Search for the cell housing the specified text and yield its (x, y) center coordinate. 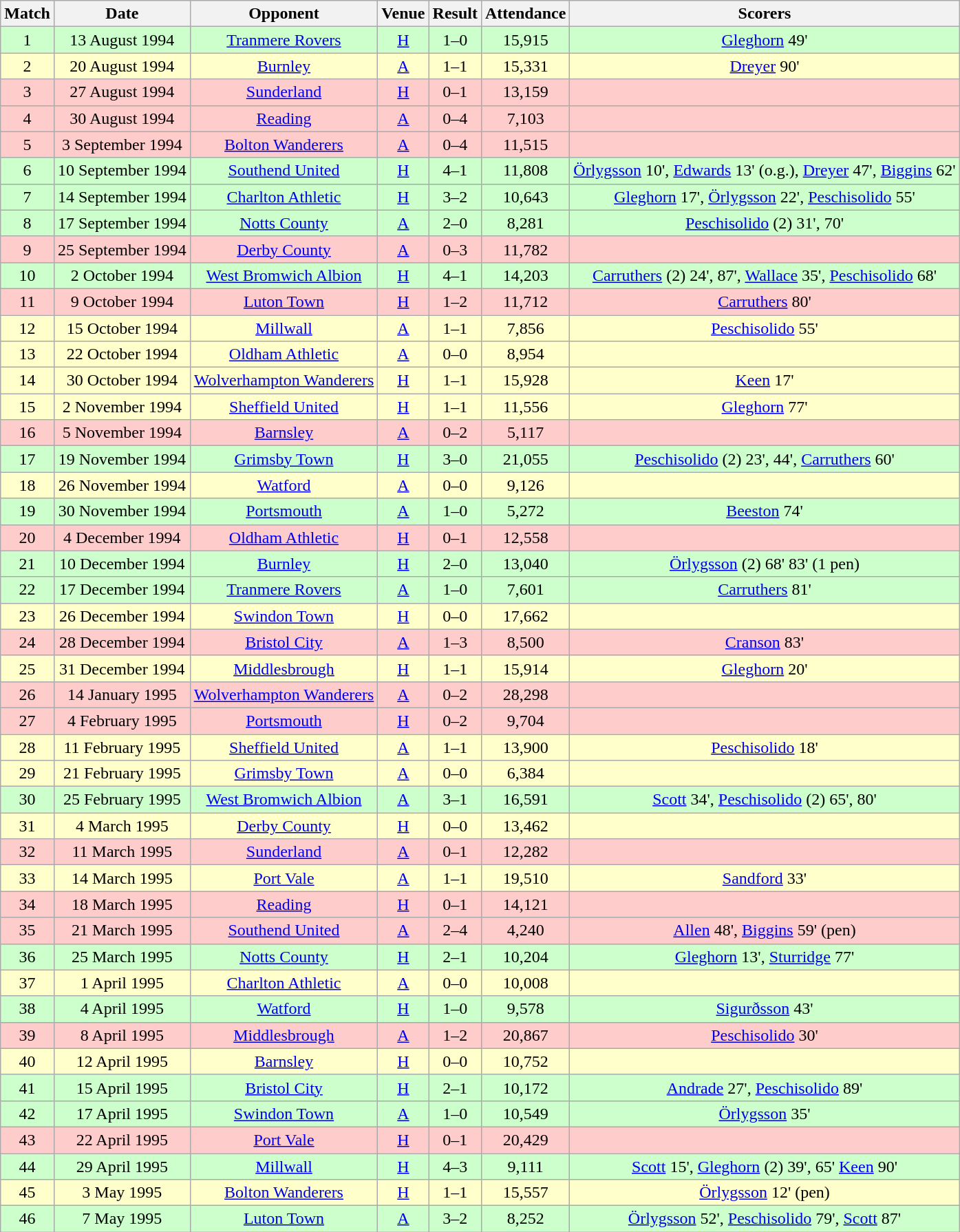
4–3 (455, 1167)
32 (28, 852)
Venue (403, 14)
7 May 1995 (122, 1219)
17 (28, 459)
Örlygsson 12' (pen) (765, 1193)
3–0 (455, 459)
0–3 (455, 249)
21 March 1995 (122, 931)
30 November 1994 (122, 511)
30 October 1994 (122, 381)
14 September 1994 (122, 197)
19,510 (525, 878)
Peschisolido (2) 23', 44', Carruthers 60' (765, 459)
10 (28, 275)
Gleghorn 77' (765, 407)
11,515 (525, 145)
Scott 34', Peschisolido (2) 65', 80' (765, 800)
7,103 (525, 118)
27 August 1994 (122, 92)
13,159 (525, 92)
6,384 (525, 774)
41 (28, 1087)
11 March 1995 (122, 852)
Gleghorn 13', Sturridge 77' (765, 957)
9,126 (525, 485)
Opponent (284, 14)
Peschisolido 18' (765, 747)
24 (28, 642)
Dreyer 90' (765, 66)
Beeston 74' (765, 511)
20 August 1994 (122, 66)
25 September 1994 (122, 249)
Gleghorn 49' (765, 40)
30 (28, 800)
Andrade 27', Peschisolido 89' (765, 1087)
22 October 1994 (122, 354)
Carruthers 81' (765, 590)
9,704 (525, 721)
12,558 (525, 538)
38 (28, 1009)
5 November 1994 (122, 433)
9 (28, 249)
Örlygsson 35' (765, 1114)
9,111 (525, 1167)
31 December 1994 (122, 668)
17 December 1994 (122, 590)
Date (122, 14)
19 November 1994 (122, 459)
Sigurðsson 43' (765, 1009)
33 (28, 878)
11 (28, 301)
29 (28, 774)
18 (28, 485)
23 (28, 616)
20,867 (525, 1035)
Örlygsson 10', Edwards 13' (o.g.), Dreyer 47', Biggins 62' (765, 171)
7 (28, 197)
4 December 1994 (122, 538)
28,298 (525, 694)
2 (28, 66)
Keen 17' (765, 381)
5 (28, 145)
14,203 (525, 275)
15 October 1994 (122, 328)
21 (28, 564)
27 (28, 721)
17 September 1994 (122, 223)
Allen 48', Biggins 59' (pen) (765, 931)
5,272 (525, 511)
6 (28, 171)
Result (455, 14)
10,549 (525, 1114)
2 October 1994 (122, 275)
22 (28, 590)
37 (28, 983)
4 April 1995 (122, 1009)
3 (28, 92)
4 March 1995 (122, 826)
14 January 1995 (122, 694)
8,500 (525, 642)
31 (28, 826)
21 February 1995 (122, 774)
42 (28, 1114)
9,578 (525, 1009)
12 (28, 328)
Gleghorn 20' (765, 668)
Örlygsson 52', Peschisolido 79', Scott 87' (765, 1219)
39 (28, 1035)
Gleghorn 17', Örlygsson 22', Peschisolido 55' (765, 197)
10 September 1994 (122, 171)
15,331 (525, 66)
15,915 (525, 40)
25 (28, 668)
15,928 (525, 381)
Peschisolido 30' (765, 1035)
12,282 (525, 852)
9 October 1994 (122, 301)
17,662 (525, 616)
Match (28, 14)
25 March 1995 (122, 957)
11 February 1995 (122, 747)
Scorers (765, 14)
Peschisolido 55' (765, 328)
2 November 1994 (122, 407)
25 February 1995 (122, 800)
4 February 1995 (122, 721)
17 April 1995 (122, 1114)
13 (28, 354)
16,591 (525, 800)
45 (28, 1193)
1 (28, 40)
19 (28, 511)
16 (28, 433)
14,121 (525, 904)
26 November 1994 (122, 485)
14 (28, 381)
8 April 1995 (122, 1035)
8,281 (525, 223)
1–3 (455, 642)
18 March 1995 (122, 904)
20 (28, 538)
3 September 1994 (122, 145)
Carruthers 80' (765, 301)
44 (28, 1167)
22 April 1995 (122, 1140)
29 April 1995 (122, 1167)
10,752 (525, 1061)
11,808 (525, 171)
8,252 (525, 1219)
43 (28, 1140)
4 (28, 118)
Scott 15', Gleghorn (2) 39', 65' Keen 90' (765, 1167)
40 (28, 1061)
28 (28, 747)
15 (28, 407)
3 May 1995 (122, 1193)
20,429 (525, 1140)
26 December 1994 (122, 616)
15,557 (525, 1193)
Sandford 33' (765, 878)
30 August 1994 (122, 118)
26 (28, 694)
13,462 (525, 826)
36 (28, 957)
10,643 (525, 197)
10 December 1994 (122, 564)
5,117 (525, 433)
46 (28, 1219)
13,900 (525, 747)
15,914 (525, 668)
13,040 (525, 564)
7,856 (525, 328)
12 April 1995 (122, 1061)
11,556 (525, 407)
Carruthers (2) 24', 87', Wallace 35', Peschisolido 68' (765, 275)
2–4 (455, 931)
21,055 (525, 459)
10,204 (525, 957)
11,712 (525, 301)
3–1 (455, 800)
10,172 (525, 1087)
15 April 1995 (122, 1087)
4,240 (525, 931)
1 April 1995 (122, 983)
35 (28, 931)
Attendance (525, 14)
14 March 1995 (122, 878)
8,954 (525, 354)
13 August 1994 (122, 40)
7,601 (525, 590)
10,008 (525, 983)
11,782 (525, 249)
28 December 1994 (122, 642)
Örlygsson (2) 68' 83' (1 pen) (765, 564)
Peschisolido (2) 31', 70' (765, 223)
8 (28, 223)
34 (28, 904)
Cranson 83' (765, 642)
